Search for the cell housing the specified text and yield its [x, y] center coordinate. 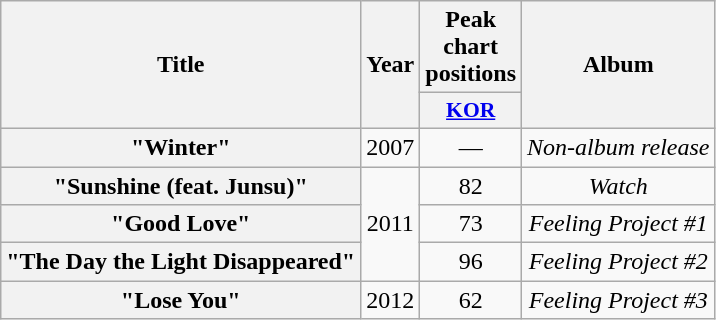
"The Day the Light Disappeared" [181, 262]
2007 [390, 147]
"Winter" [181, 147]
96 [471, 262]
Year [390, 65]
— [471, 147]
"Sunshine (feat. Junsu)" [181, 185]
73 [471, 224]
Feeling Project #3 [618, 300]
Watch [618, 185]
Feeling Project #2 [618, 262]
Title [181, 65]
Non-album release [618, 147]
Peak chart positions [471, 47]
"Lose You" [181, 300]
62 [471, 300]
"Good Love" [181, 224]
Album [618, 65]
82 [471, 185]
2012 [390, 300]
2011 [390, 223]
KOR [471, 111]
Feeling Project #1 [618, 224]
